Locate the cell with the specified text and output its [x, y] center coordinate. 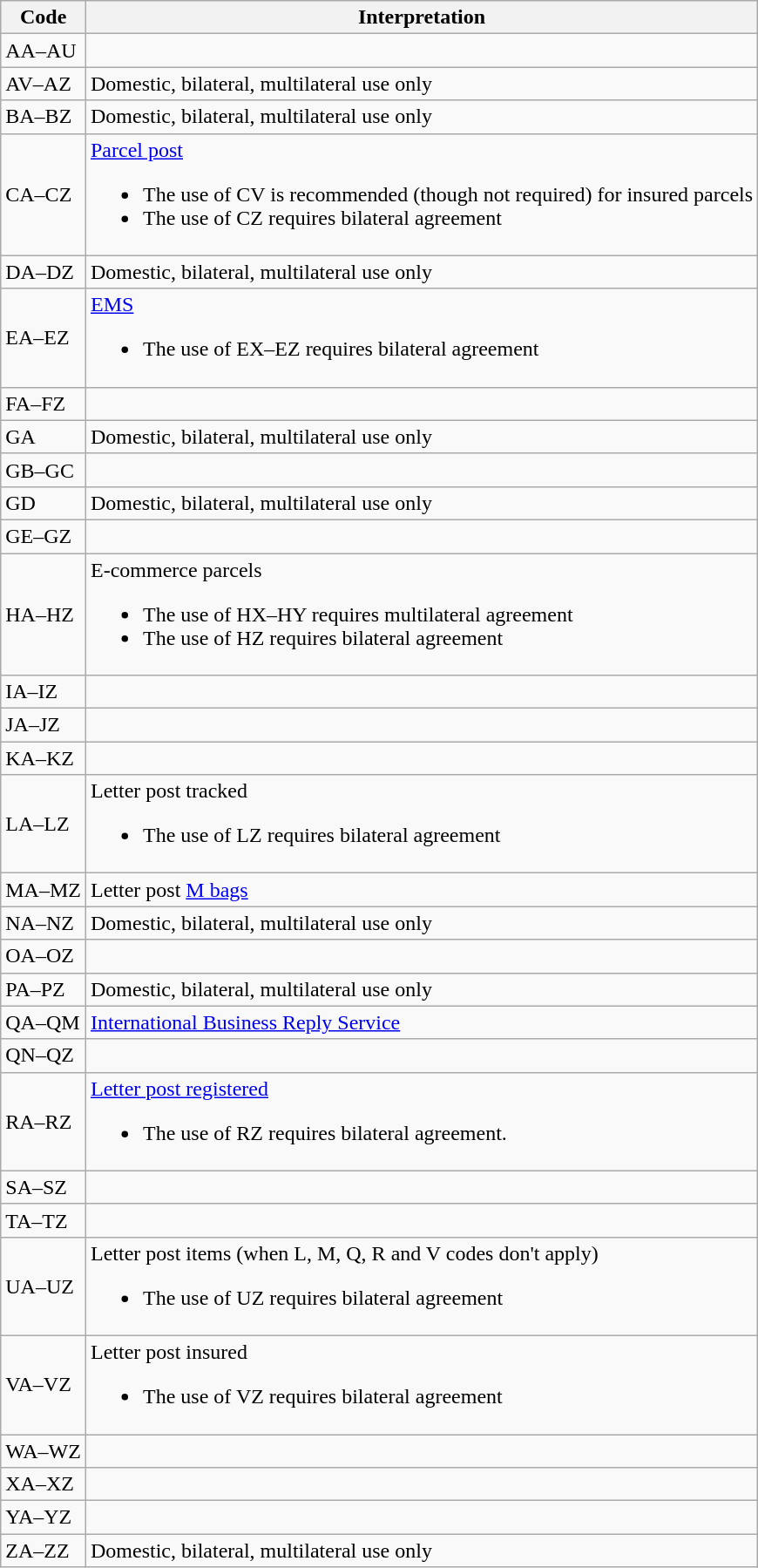
FA–FZ [44, 404]
IA–IZ [44, 692]
TA–TZ [44, 1220]
KA–KZ [44, 758]
QN–QZ [44, 1056]
MA–MZ [44, 890]
WA–WZ [44, 1451]
AV–AZ [44, 84]
SA–SZ [44, 1187]
BA–BZ [44, 117]
Interpretation [422, 17]
GB–GC [44, 470]
Letter post insuredThe use of VZ requires bilateral agreement [422, 1384]
International Business Reply Service [422, 1022]
Letter post M bags [422, 890]
OA–OZ [44, 956]
Code [44, 17]
HA–HZ [44, 614]
E-commerce parcelsThe use of HX–HY requires multilateral agreementThe use of HZ requires bilateral agreement [422, 614]
CA–CZ [44, 194]
YA–YZ [44, 1517]
Letter post registeredThe use of RZ requires bilateral agreement. [422, 1121]
NA–NZ [44, 923]
DA–DZ [44, 272]
UA–UZ [44, 1286]
QA–QM [44, 1022]
VA–VZ [44, 1384]
RA–RZ [44, 1121]
PA–PZ [44, 989]
XA–XZ [44, 1484]
EA–EZ [44, 338]
GE–GZ [44, 536]
AA–AU [44, 51]
GD [44, 503]
Letter post items (when L, M, Q, R and V codes don't apply)The use of UZ requires bilateral agreement [422, 1286]
EMSThe use of EX–EZ requires bilateral agreement [422, 338]
ZA–ZZ [44, 1551]
GA [44, 437]
JA–JZ [44, 725]
Parcel postThe use of CV is recommended (though not required) for insured parcelsThe use of CZ requires bilateral agreement [422, 194]
LA–LZ [44, 825]
Letter post trackedThe use of LZ requires bilateral agreement [422, 825]
